Return (X, Y) of the center of cell containing provided text 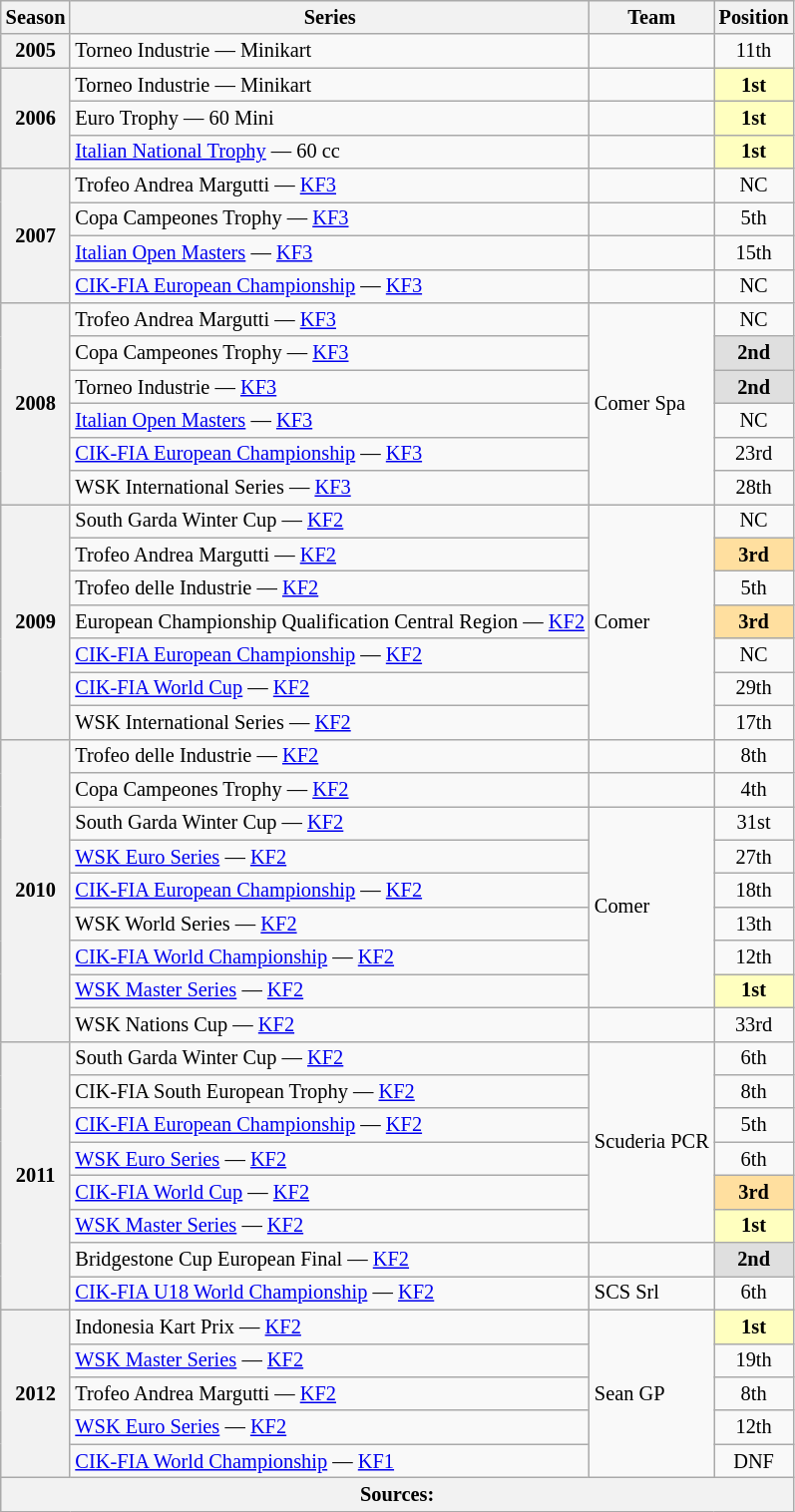
19th (754, 1360)
Bridgestone Cup European Final — KF2 (329, 1260)
33rd (754, 1024)
2007 (36, 235)
CIK-FIA South European Trophy — KF2 (329, 1091)
2011 (36, 1175)
27th (754, 857)
28th (754, 488)
2012 (36, 1393)
DNF (754, 1461)
11th (754, 51)
Position (754, 17)
Scuderia PCR (652, 1142)
Torneo Industrie — KF3 (329, 387)
Season (36, 17)
Sources: (397, 1494)
18th (754, 890)
European Championship Qualification Central Region — KF2 (329, 621)
2005 (36, 51)
2010 (36, 890)
4th (754, 789)
Comer Spa (652, 403)
13th (754, 924)
CIK-FIA World Championship — KF1 (329, 1461)
2009 (36, 621)
SCS Srl (652, 1293)
Series (329, 17)
WSK International Series — KF3 (329, 488)
CIK-FIA U18 World Championship — KF2 (329, 1293)
15th (754, 252)
Copa Campeones Trophy — KF2 (329, 789)
WSK Nations Cup — KF2 (329, 1024)
WSK World Series — KF2 (329, 924)
23rd (754, 454)
Sean GP (652, 1393)
Italian National Trophy — 60 cc (329, 152)
2008 (36, 403)
31st (754, 823)
Indonesia Kart Prix — KF2 (329, 1326)
Euro Trophy — 60 Mini (329, 118)
CIK-FIA World Championship — KF2 (329, 957)
Team (652, 17)
WSK International Series — KF2 (329, 722)
17th (754, 722)
2006 (36, 118)
29th (754, 688)
